Determine the [X, Y] coordinate at the center of the cell enclosing the given text.  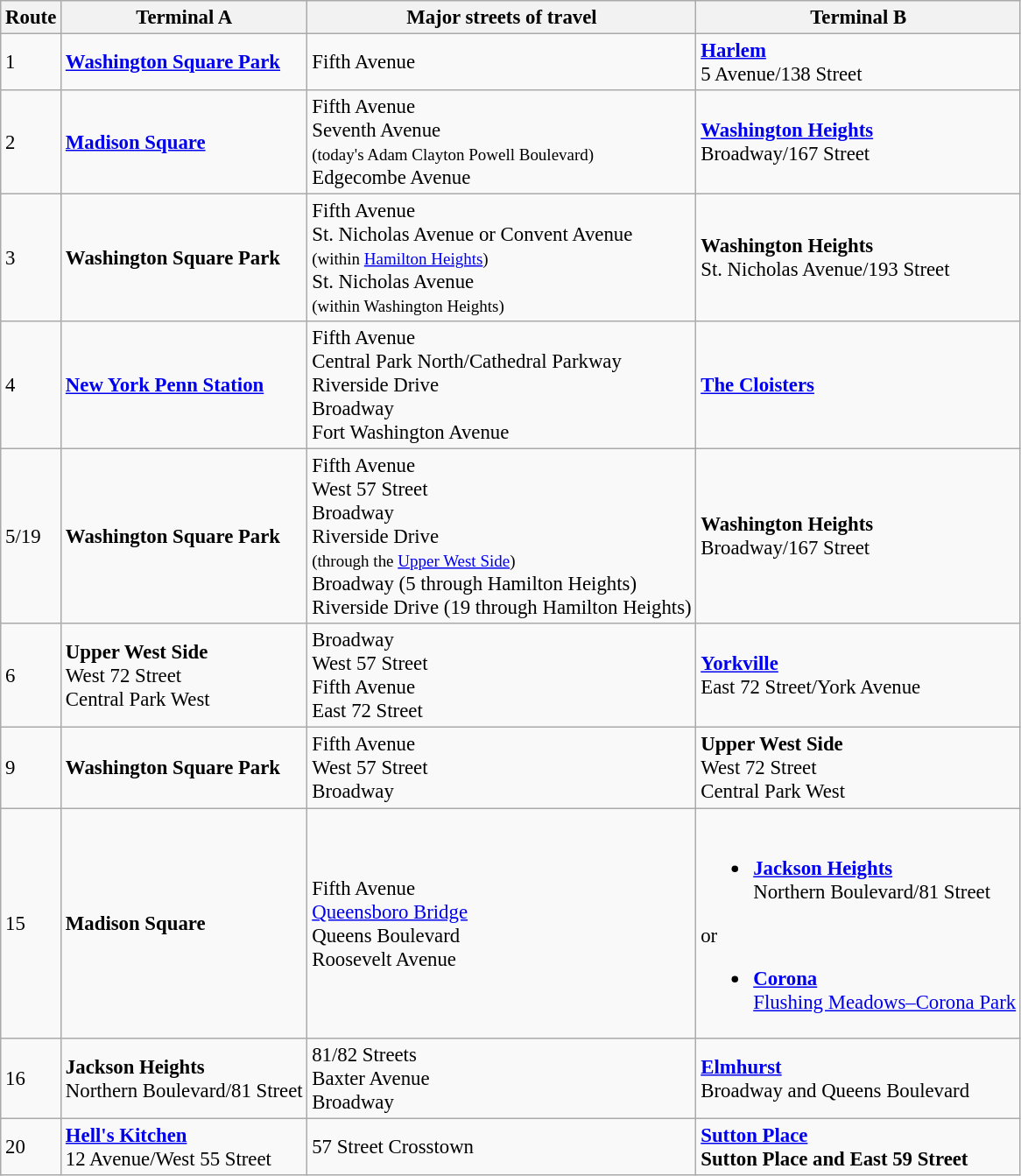
5/19 [32, 537]
57 Street Crosstown [502, 1147]
ElmhurstBroadway and Queens Boulevard [858, 1079]
4 [32, 385]
Hell's Kitchen12 Avenue/West 55 Street [184, 1147]
The Cloisters [858, 385]
Fifth AvenueQueensboro BridgeQueens BoulevardRoosevelt Avenue [502, 924]
Fifth AvenueCentral Park North/Cathedral ParkwayRiverside DriveBroadwayFort Washington Avenue [502, 385]
Harlem5 Avenue/138 Street [858, 63]
YorkvilleEast 72 Street/York Avenue [858, 676]
Route [32, 18]
3 [32, 258]
Washington HeightsSt. Nicholas Avenue/193 Street [858, 258]
New York Penn Station [184, 385]
Fifth AvenueSt. Nicholas Avenue or Convent Avenue(within Hamilton Heights)St. Nicholas Avenue(within Washington Heights) [502, 258]
Sutton PlaceSutton Place and East 59 Street [858, 1147]
Jackson HeightsNorthern Boulevard/81 StreetorCoronaFlushing Meadows–Corona Park [858, 924]
15 [32, 924]
16 [32, 1079]
20 [32, 1147]
2 [32, 142]
Fifth AvenueSeventh Avenue(today's Adam Clayton Powell Boulevard)Edgecombe Avenue [502, 142]
9 [32, 768]
Jackson HeightsNorthern Boulevard/81 Street [184, 1079]
Terminal B [858, 18]
6 [32, 676]
Fifth Avenue [502, 63]
BroadwayWest 57 StreetFifth AvenueEast 72 Street [502, 676]
Terminal A [184, 18]
Major streets of travel [502, 18]
81/82 StreetsBaxter AvenueBroadway [502, 1079]
1 [32, 63]
Fifth AvenueWest 57 StreetBroadway [502, 768]
